Determine the (X, Y) coordinate at the center of the cell enclosing the given text.  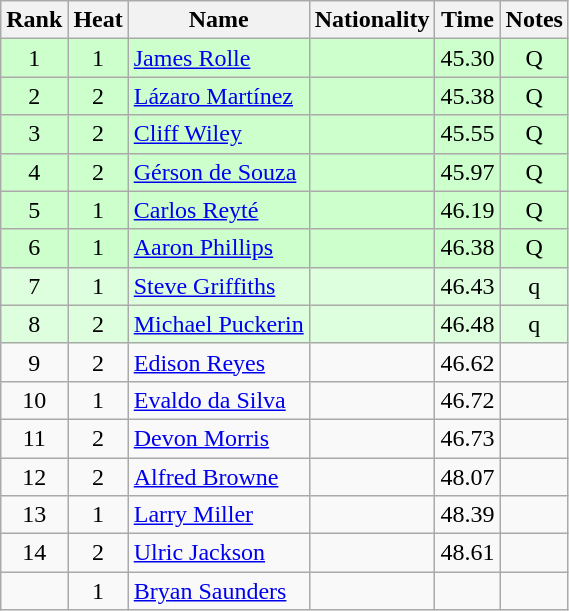
45.97 (468, 172)
48.39 (468, 515)
Devon Morris (218, 438)
Aaron Phillips (218, 248)
Alfred Browne (218, 477)
45.55 (468, 134)
James Rolle (218, 58)
45.38 (468, 96)
46.43 (468, 286)
Time (468, 20)
14 (34, 553)
Steve Griffiths (218, 286)
Larry Miller (218, 515)
3 (34, 134)
Cliff Wiley (218, 134)
Name (218, 20)
12 (34, 477)
45.30 (468, 58)
46.72 (468, 400)
Notes (534, 20)
Edison Reyes (218, 362)
46.48 (468, 324)
Rank (34, 20)
10 (34, 400)
Nationality (372, 20)
46.19 (468, 210)
Lázaro Martínez (218, 96)
46.38 (468, 248)
Bryan Saunders (218, 591)
46.73 (468, 438)
9 (34, 362)
Evaldo da Silva (218, 400)
Heat (98, 20)
48.61 (468, 553)
Carlos Reyté (218, 210)
8 (34, 324)
7 (34, 286)
Michael Puckerin (218, 324)
Gérson de Souza (218, 172)
46.62 (468, 362)
11 (34, 438)
5 (34, 210)
6 (34, 248)
13 (34, 515)
4 (34, 172)
Ulric Jackson (218, 553)
48.07 (468, 477)
